Return the [X, Y] coordinate for the center point of the cell that contains the specified text.  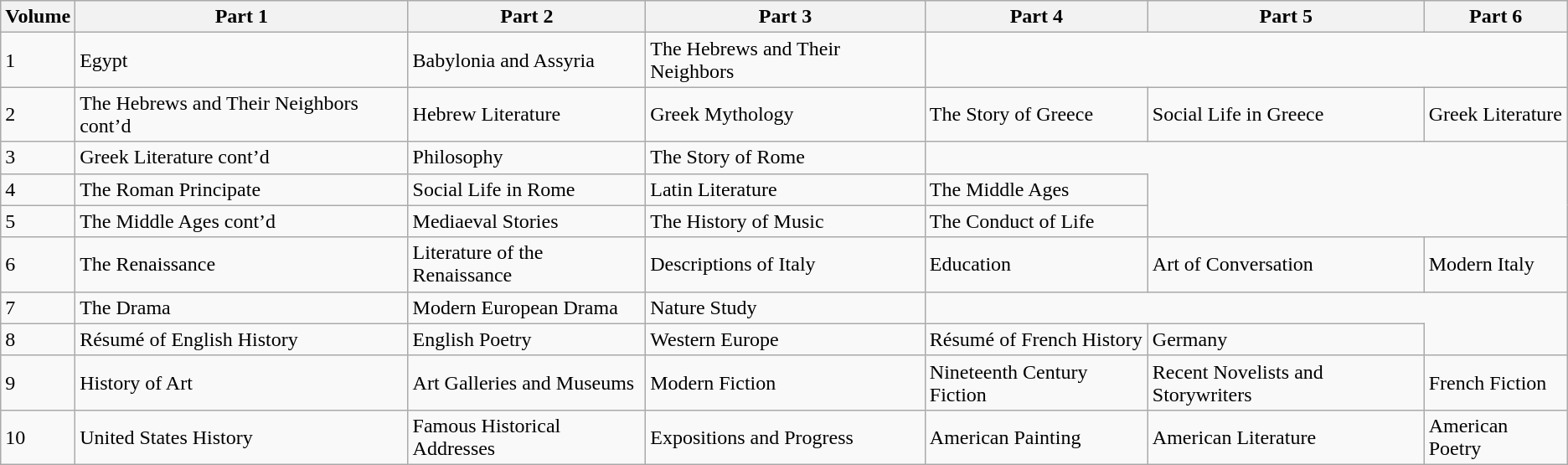
The Story of Greece [1036, 114]
Part 6 [1496, 17]
History of Art [241, 382]
9 [39, 382]
Expositions and Progress [786, 437]
French Fiction [1496, 382]
The Hebrews and Their Neighbors cont’d [241, 114]
Part 1 [241, 17]
Babylonia and Assyria [527, 60]
English Poetry [527, 339]
American Painting [1036, 437]
Art Galleries and Museums [527, 382]
The Roman Principate [241, 189]
Résumé of English History [241, 339]
American Poetry [1496, 437]
Volume [39, 17]
Literature of the Renaissance [527, 265]
Mediaeval Stories [527, 221]
5 [39, 221]
Latin Literature [786, 189]
Education [1036, 265]
Modern Italy [1496, 265]
7 [39, 307]
The Story of Rome [786, 158]
Greek Mythology [786, 114]
1 [39, 60]
Germany [1286, 339]
Part 2 [527, 17]
The Renaissance [241, 265]
Philosophy [527, 158]
Résumé of French History [1036, 339]
Modern Fiction [786, 382]
Egypt [241, 60]
Part 4 [1036, 17]
Famous Historical Addresses [527, 437]
Descriptions of Italy [786, 265]
The Middle Ages [1036, 189]
Social Life in Greece [1286, 114]
Part 3 [786, 17]
Modern European Drama [527, 307]
The Middle Ages cont’d [241, 221]
The Conduct of Life [1036, 221]
Art of Conversation [1286, 265]
3 [39, 158]
Greek Literature cont’d [241, 158]
Western Europe [786, 339]
Recent Novelists and Storywriters [1286, 382]
Greek Literature [1496, 114]
2 [39, 114]
Hebrew Literature [527, 114]
United States History [241, 437]
Part 5 [1286, 17]
The History of Music [786, 221]
8 [39, 339]
Nature Study [786, 307]
Nineteenth Century Fiction [1036, 382]
American Literature [1286, 437]
Social Life in Rome [527, 189]
4 [39, 189]
The Hebrews and Their Neighbors [786, 60]
10 [39, 437]
The Drama [241, 307]
6 [39, 265]
